Scan for the cell matching the given text and deliver its (x, y) coordinate at center. 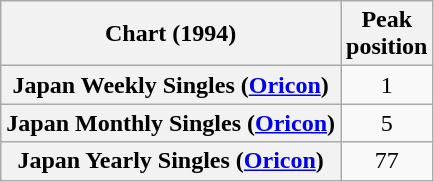
5 (387, 123)
Japan Monthly Singles (Oricon) (171, 123)
Chart (1994) (171, 34)
77 (387, 161)
Japan Weekly Singles (Oricon) (171, 85)
1 (387, 85)
Japan Yearly Singles (Oricon) (171, 161)
Peakposition (387, 34)
